For the text-containing cell, return its midpoint in [x, y] coordinate format. 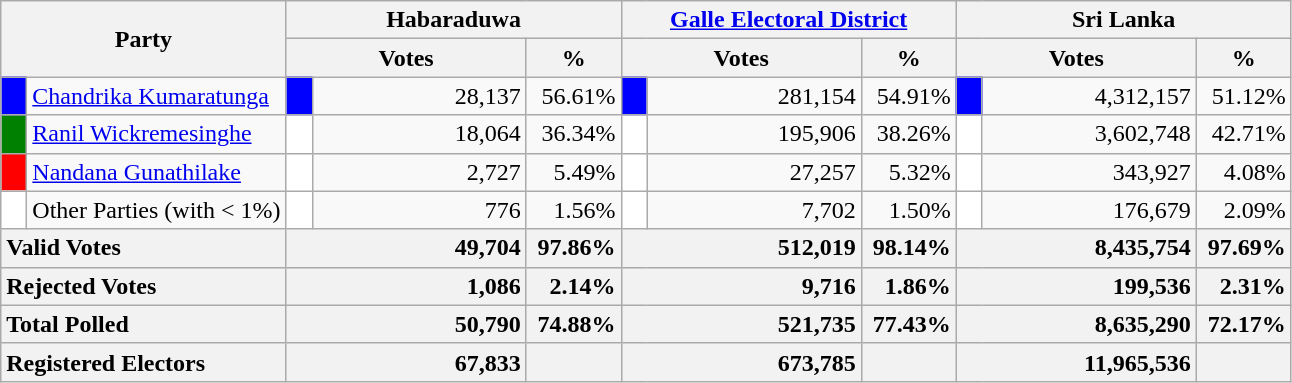
5.32% [908, 172]
Chandrika Kumaratunga [156, 96]
776 [419, 210]
28,137 [419, 96]
11,965,536 [1076, 362]
281,154 [754, 96]
512,019 [741, 248]
Nandana Gunathilake [156, 172]
Rejected Votes [144, 286]
4.08% [1244, 172]
2.09% [1244, 210]
Total Polled [144, 324]
4,312,157 [1089, 96]
199,536 [1076, 286]
Galle Electoral District [788, 20]
97.86% [574, 248]
5.49% [574, 172]
36.34% [574, 134]
38.26% [908, 134]
1,086 [406, 286]
2,727 [419, 172]
343,927 [1089, 172]
74.88% [574, 324]
Ranil Wickremesinghe [156, 134]
2.14% [574, 286]
195,906 [754, 134]
50,790 [406, 324]
1.50% [908, 210]
97.69% [1244, 248]
176,679 [1089, 210]
72.17% [1244, 324]
1.86% [908, 286]
51.12% [1244, 96]
8,435,754 [1076, 248]
56.61% [574, 96]
Valid Votes [144, 248]
3,602,748 [1089, 134]
7,702 [754, 210]
67,833 [406, 362]
Habaraduwa [454, 20]
Registered Electors [144, 362]
49,704 [406, 248]
27,257 [754, 172]
77.43% [908, 324]
98.14% [908, 248]
42.71% [1244, 134]
521,735 [741, 324]
8,635,290 [1076, 324]
54.91% [908, 96]
1.56% [574, 210]
Other Parties (with < 1%) [156, 210]
Party [144, 39]
18,064 [419, 134]
9,716 [741, 286]
673,785 [741, 362]
Sri Lanka [1124, 20]
2.31% [1244, 286]
